Extract the (X, Y) coordinate from the center of the cell holding the provided text.  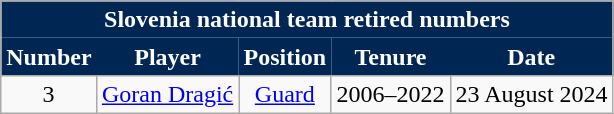
3 (49, 94)
Number (49, 56)
23 August 2024 (532, 94)
Goran Dragić (167, 94)
Slovenia national team retired numbers (307, 20)
Player (167, 56)
Tenure (390, 56)
Date (532, 56)
2006–2022 (390, 94)
Position (285, 56)
Guard (285, 94)
